Pinpoint the cell where the given text exists, returning its (x, y) midpoint coordinate. 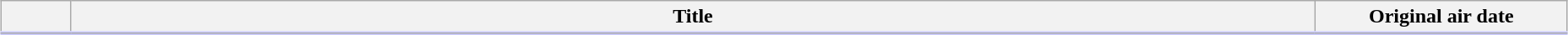
Title (693, 17)
Original air date (1441, 17)
